Extract the (x, y) coordinate from the center of the cell holding the provided text.  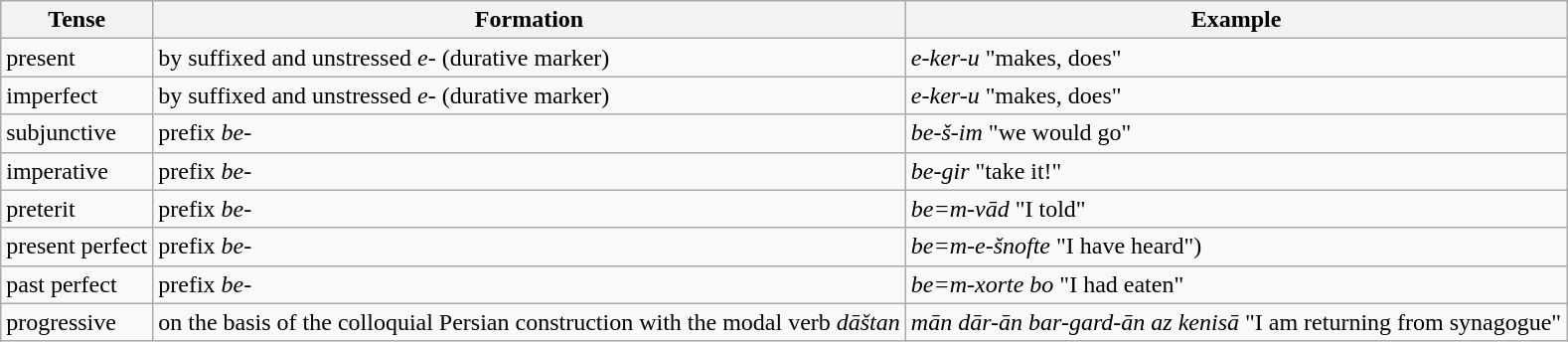
Formation (530, 20)
present perfect (78, 247)
mān dār-ān bar-gard-ān az kenisā "I am returning from synagogue" (1236, 322)
subjunctive (78, 133)
be=m-e-šnofte "I have heard") (1236, 247)
Tense (78, 20)
past perfect (78, 284)
present (78, 58)
be=m-vād "I told" (1236, 209)
be-š-im "we would go" (1236, 133)
be=m-xorte bo "I had eaten" (1236, 284)
be-gir "take it!" (1236, 171)
Example (1236, 20)
imperfect (78, 95)
preterit (78, 209)
on the basis of the colloquial Persian construction with the modal verb dāštan (530, 322)
imperative (78, 171)
progressive (78, 322)
